Locate the cell with the specified text and output its [x, y] center coordinate. 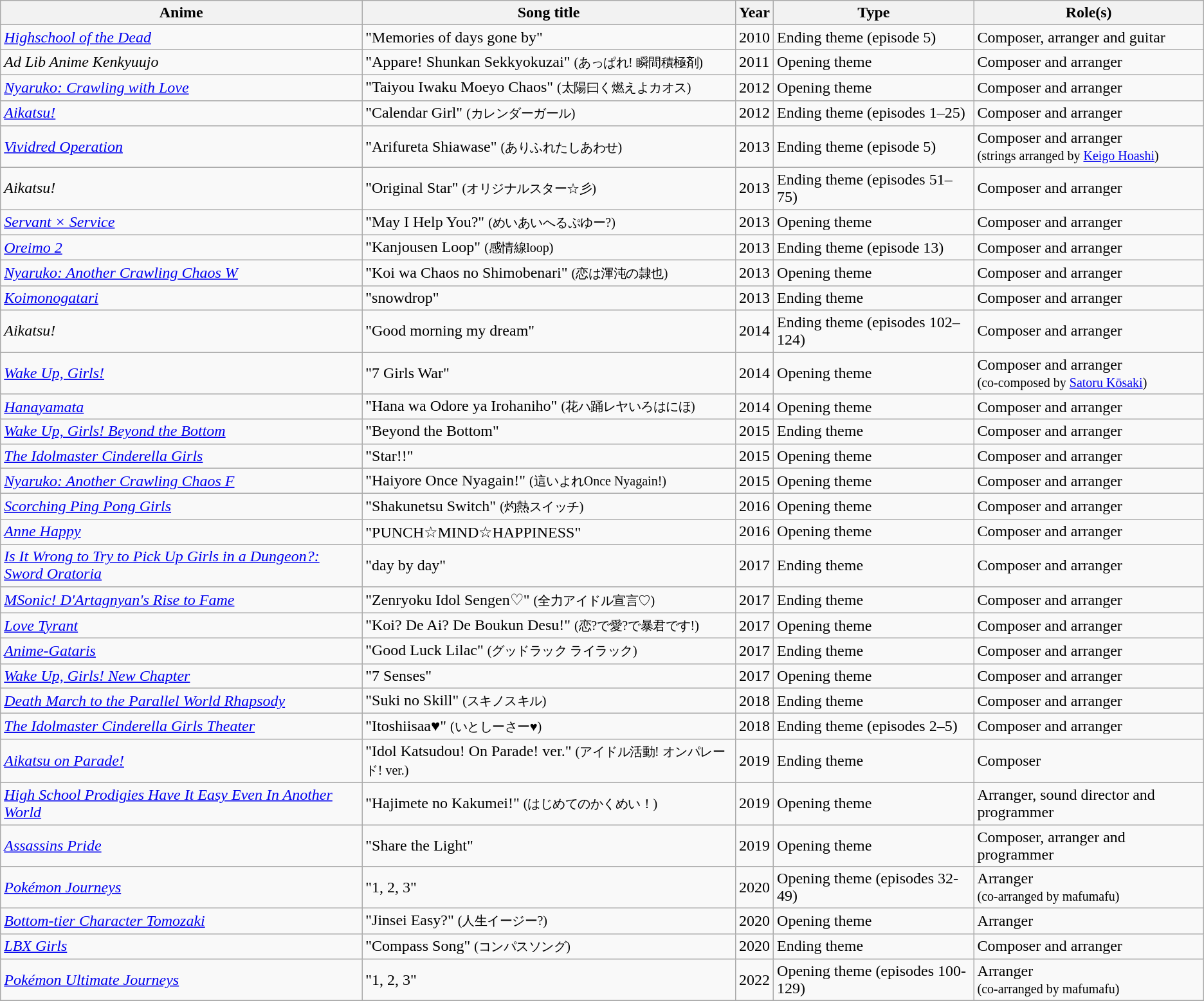
The Idolmaster Cinderella Girls Theater [181, 726]
Hanayamata [181, 407]
Wake Up, Girls! Beyond the Bottom [181, 431]
Composer, arranger and programmer [1088, 845]
"Zenryoku Idol Sengen♡" (全力アイドル宣言♡) [549, 599]
"snowdrop" [549, 298]
Assassins Pride [181, 845]
"Good morning my dream" [549, 330]
"Memories of days gone by" [549, 37]
Composer, arranger and guitar [1088, 37]
"Haiyore Once Nyagain!" (這いよれOnce Nyagain!) [549, 481]
Servant × Service [181, 222]
Anime [181, 13]
"Koi? De Ai? De Boukun Desu!" (恋?で愛?で暴君です!) [549, 626]
"Good Luck Lilac" (グッドラック ライラック) [549, 651]
Pokémon Journeys [181, 887]
"PUNCH☆MIND☆HAPPINESS" [549, 532]
Wake Up, Girls! [181, 373]
"Beyond the Bottom" [549, 431]
High School Prodigies Have It Easy Even In Another World [181, 804]
Ending theme (episodes 51–75) [873, 189]
"Calendar Girl" (カレンダーガール) [549, 113]
Wake Up, Girls! New Chapter [181, 676]
"Kanjousen Loop" (感情線loop) [549, 248]
"Itoshiisaa♥" (いとしーさー♥) [549, 726]
Composer [1088, 761]
"Share the Light" [549, 845]
2010 [754, 37]
"7 Girls War" [549, 373]
Ad Lib Anime Kenkyuujo [181, 62]
Ending theme (episodes 1–25) [873, 113]
Nyaruko: Another Crawling Chaos F [181, 481]
"Idol Katsudou! On Parade! ver." (アイドル活動! オンパレード! ver.) [549, 761]
Arranger, sound director and programmer [1088, 804]
"Suki no Skill" (スキノスキル) [549, 701]
Oreimo 2 [181, 248]
Is It Wrong to Try to Pick Up Girls in a Dungeon?: Sword Oratoria [181, 566]
2022 [754, 980]
"Koi wa Chaos no Shimobenari" (恋は渾沌の隷也) [549, 273]
Koimonogatari [181, 298]
The Idolmaster Cinderella Girls [181, 456]
Death March to the Parallel World Rhapsody [181, 701]
"Hajimete no Kakumei!" (はじめてのかくめい！) [549, 804]
"Jinsei Easy?" (人生イージー?) [549, 921]
Composer and arranger(strings arranged by Keigo Hoashi) [1088, 147]
LBX Girls [181, 946]
Ending theme (episodes 102–124) [873, 330]
Nyaruko: Another Crawling Chaos W [181, 273]
"Shakunetsu Switch" (灼熱スイッチ) [549, 507]
Ending theme (episode 13) [873, 248]
"7 Senses" [549, 676]
"Hana wa Odore ya Irohaniho" (花ハ踊レヤいろはにほ) [549, 407]
2011 [754, 62]
"day by day" [549, 566]
"Taiyou Iwaku Moeyo Chaos" (太陽曰く燃えよカオス) [549, 87]
Anime-Gataris [181, 651]
Anne Happy [181, 532]
"Appare! Shunkan Sekkyokuzai" (あっぱれ! 瞬間積極剤) [549, 62]
"Arifureta Shiawase" (ありふれたしあわせ) [549, 147]
Love Tyrant [181, 626]
Composer and arranger(co-composed by Satoru Kōsaki) [1088, 373]
Vividred Operation [181, 147]
"Original Star" (オリジナルスター☆彡) [549, 189]
Type [873, 13]
Arranger [1088, 921]
Opening theme (episodes 100-129) [873, 980]
Opening theme (episodes 32-49) [873, 887]
Ending theme (episodes 2–5) [873, 726]
MSonic! D'Artagnyan's Rise to Fame [181, 599]
Role(s) [1088, 13]
Pokémon Ultimate Journeys [181, 980]
Bottom-tier Character Tomozaki [181, 921]
"May I Help You?" (めいあいへるぷゆー?) [549, 222]
Nyaruko: Crawling with Love [181, 87]
"Star!!" [549, 456]
Highschool of the Dead [181, 37]
"Compass Song" (コンパスソング) [549, 946]
Song title [549, 13]
Scorching Ping Pong Girls [181, 507]
Year [754, 13]
Aikatsu on Parade! [181, 761]
